Find where the given text appears and provide that cell's center as (X, Y) coordinate. 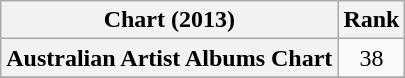
38 (372, 58)
Rank (372, 20)
Australian Artist Albums Chart (170, 58)
Chart (2013) (170, 20)
